Scan for the cell matching the given text and deliver its (x, y) coordinate at center. 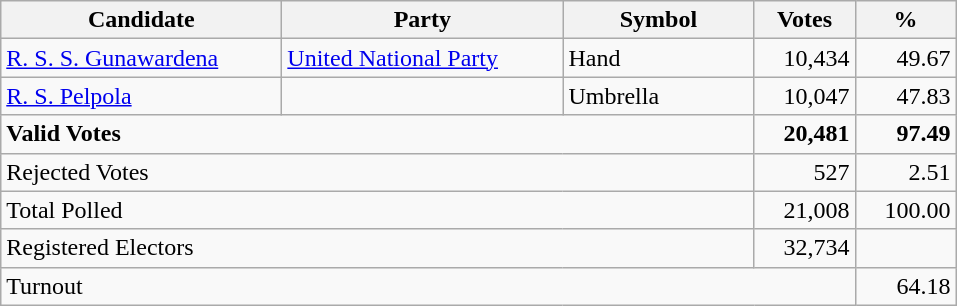
20,481 (804, 134)
Umbrella (658, 96)
Total Polled (378, 210)
R. S. Pelpola (142, 96)
R. S. S. Gunawardena (142, 58)
Hand (658, 58)
Party (422, 20)
Symbol (658, 20)
21,008 (804, 210)
32,734 (804, 248)
Candidate (142, 20)
527 (804, 172)
Valid Votes (378, 134)
Registered Electors (378, 248)
10,047 (804, 96)
64.18 (906, 286)
100.00 (906, 210)
Votes (804, 20)
Rejected Votes (378, 172)
% (906, 20)
10,434 (804, 58)
97.49 (906, 134)
49.67 (906, 58)
47.83 (906, 96)
2.51 (906, 172)
United National Party (422, 58)
Turnout (428, 286)
